Search for the cell housing the specified text and yield its (X, Y) center coordinate. 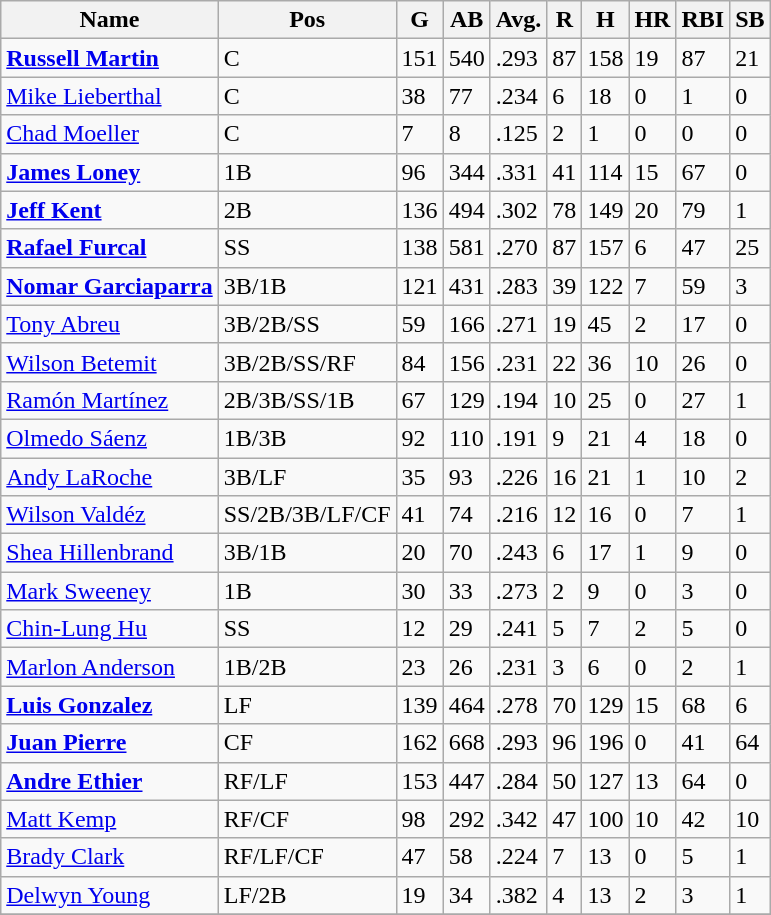
98 (420, 819)
121 (420, 286)
157 (606, 248)
464 (466, 705)
3B/2B/SS (307, 324)
Mike Lieberthal (110, 96)
33 (466, 591)
G (420, 20)
34 (466, 895)
122 (606, 286)
79 (703, 210)
.331 (518, 172)
Rafael Furcal (110, 248)
Marlon Anderson (110, 667)
2B (307, 210)
.284 (518, 781)
23 (420, 667)
139 (420, 705)
Russell Martin (110, 58)
Avg. (518, 20)
SS/2B/3B/LF/CF (307, 515)
James Loney (110, 172)
Tony Abreu (110, 324)
Mark Sweeney (110, 591)
.382 (518, 895)
138 (420, 248)
36 (606, 362)
.194 (518, 400)
.283 (518, 286)
29 (466, 629)
344 (466, 172)
540 (466, 58)
LF/2B (307, 895)
92 (420, 438)
Luis Gonzalez (110, 705)
Ramón Martínez (110, 400)
.234 (518, 96)
Brady Clark (110, 857)
RBI (703, 20)
Shea Hillenbrand (110, 553)
LF (307, 705)
.243 (518, 553)
292 (466, 819)
.241 (518, 629)
RF/CF (307, 819)
Name (110, 20)
.226 (518, 477)
58 (466, 857)
R (564, 20)
93 (466, 477)
Matt Kemp (110, 819)
431 (466, 286)
CF (307, 743)
Chin-Lung Hu (110, 629)
149 (606, 210)
68 (703, 705)
.273 (518, 591)
.125 (518, 134)
77 (466, 96)
30 (420, 591)
494 (466, 210)
Wilson Betemit (110, 362)
Nomar Garciaparra (110, 286)
196 (606, 743)
.224 (518, 857)
Jeff Kent (110, 210)
156 (466, 362)
100 (606, 819)
78 (564, 210)
Juan Pierre (110, 743)
2B/3B/SS/1B (307, 400)
.278 (518, 705)
39 (564, 286)
RF/LF/CF (307, 857)
8 (466, 134)
38 (420, 96)
162 (420, 743)
110 (466, 438)
.191 (518, 438)
.271 (518, 324)
Andy LaRoche (110, 477)
35 (420, 477)
136 (420, 210)
.270 (518, 248)
Wilson Valdéz (110, 515)
127 (606, 781)
668 (466, 743)
Olmedo Sáenz (110, 438)
RF/LF (307, 781)
151 (420, 58)
84 (420, 362)
Delwyn Young (110, 895)
HR (652, 20)
50 (564, 781)
74 (466, 515)
581 (466, 248)
45 (606, 324)
166 (466, 324)
H (606, 20)
22 (564, 362)
447 (466, 781)
.216 (518, 515)
158 (606, 58)
114 (606, 172)
Chad Moeller (110, 134)
1B/2B (307, 667)
3B/2B/SS/RF (307, 362)
Andre Ethier (110, 781)
1B/3B (307, 438)
Pos (307, 20)
153 (420, 781)
3B/LF (307, 477)
.302 (518, 210)
42 (703, 819)
SB (750, 20)
27 (703, 400)
.342 (518, 819)
AB (466, 20)
